Scan for the cell matching the given text and deliver its (X, Y) coordinate at center. 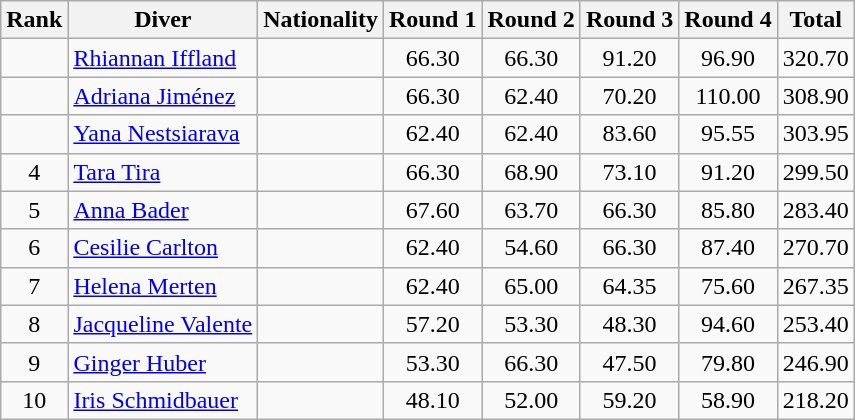
303.95 (816, 134)
Yana Nestsiarava (163, 134)
218.20 (816, 400)
48.10 (432, 400)
94.60 (728, 324)
Helena Merten (163, 286)
59.20 (629, 400)
Ginger Huber (163, 362)
96.90 (728, 58)
7 (34, 286)
110.00 (728, 96)
267.35 (816, 286)
4 (34, 172)
Round 1 (432, 20)
79.80 (728, 362)
9 (34, 362)
Diver (163, 20)
Tara Tira (163, 172)
87.40 (728, 248)
Nationality (321, 20)
Iris Schmidbauer (163, 400)
54.60 (531, 248)
64.35 (629, 286)
Round 4 (728, 20)
320.70 (816, 58)
Jacqueline Valente (163, 324)
8 (34, 324)
253.40 (816, 324)
246.90 (816, 362)
52.00 (531, 400)
308.90 (816, 96)
Rhiannan Iffland (163, 58)
Anna Bader (163, 210)
Adriana Jiménez (163, 96)
299.50 (816, 172)
6 (34, 248)
Rank (34, 20)
75.60 (728, 286)
85.80 (728, 210)
57.20 (432, 324)
5 (34, 210)
283.40 (816, 210)
Cesilie Carlton (163, 248)
Round 2 (531, 20)
47.50 (629, 362)
65.00 (531, 286)
270.70 (816, 248)
Round 3 (629, 20)
Total (816, 20)
67.60 (432, 210)
48.30 (629, 324)
95.55 (728, 134)
10 (34, 400)
70.20 (629, 96)
63.70 (531, 210)
83.60 (629, 134)
73.10 (629, 172)
58.90 (728, 400)
68.90 (531, 172)
